Find where the given text appears and provide that cell's center as (X, Y) coordinate. 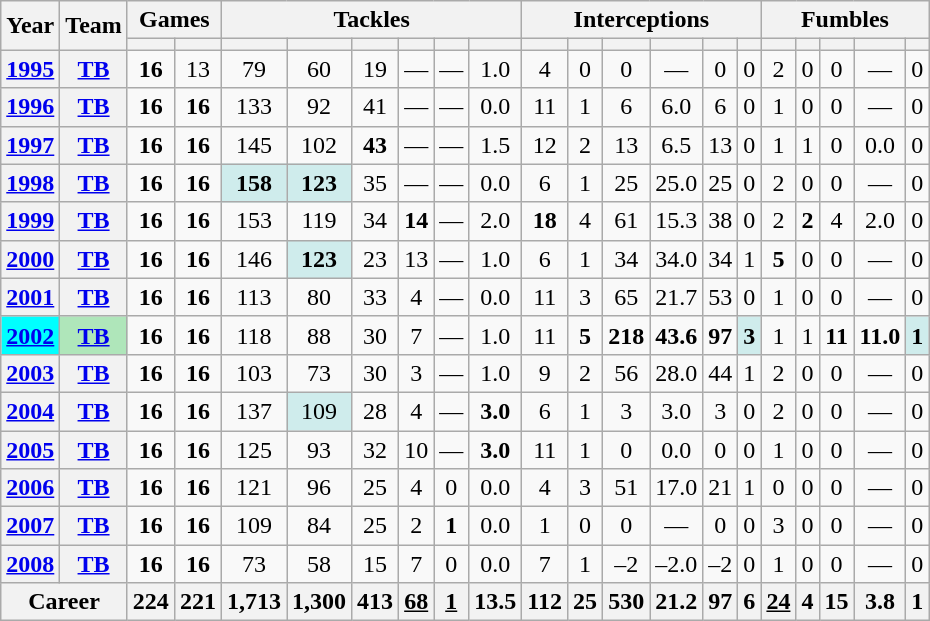
24 (778, 602)
2000 (30, 259)
153 (254, 221)
51 (626, 488)
38 (720, 221)
33 (376, 297)
84 (320, 526)
112 (545, 602)
145 (254, 145)
28 (376, 411)
80 (320, 297)
1999 (30, 221)
2002 (30, 335)
Interceptions (642, 20)
35 (376, 183)
6.0 (676, 107)
41 (376, 107)
88 (320, 335)
Career (64, 602)
2008 (30, 564)
92 (320, 107)
61 (626, 221)
125 (254, 449)
32 (376, 449)
43 (376, 145)
43.6 (676, 335)
530 (626, 602)
Year (30, 26)
44 (720, 373)
17.0 (676, 488)
103 (254, 373)
2006 (30, 488)
146 (254, 259)
1,713 (254, 602)
93 (320, 449)
218 (626, 335)
18 (545, 221)
224 (150, 602)
121 (254, 488)
34.0 (676, 259)
96 (320, 488)
102 (320, 145)
413 (376, 602)
221 (198, 602)
14 (416, 221)
2007 (30, 526)
2001 (30, 297)
–2.0 (676, 564)
53 (720, 297)
11.0 (880, 335)
56 (626, 373)
6.5 (676, 145)
Fumbles (845, 20)
Tackles (371, 20)
19 (376, 69)
Team (94, 26)
60 (320, 69)
1998 (30, 183)
9 (545, 373)
1,300 (320, 602)
79 (254, 69)
25.0 (676, 183)
21 (720, 488)
1995 (30, 69)
2003 (30, 373)
1996 (30, 107)
15.3 (676, 221)
1997 (30, 145)
Games (174, 20)
65 (626, 297)
118 (254, 335)
3.8 (880, 602)
28.0 (676, 373)
2004 (30, 411)
119 (320, 221)
158 (254, 183)
10 (416, 449)
21.2 (676, 602)
1.5 (496, 145)
13.5 (496, 602)
133 (254, 107)
137 (254, 411)
68 (416, 602)
23 (376, 259)
113 (254, 297)
58 (320, 564)
2005 (30, 449)
12 (545, 145)
21.7 (676, 297)
